Detect which cell encompasses the target text, then output its [x, y] center coordinate. 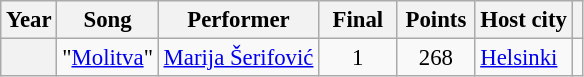
Year [29, 20]
Performer [238, 20]
Marija Šerifović [238, 58]
1 [358, 58]
Points [436, 20]
Song [108, 20]
Final [358, 20]
"Molitva" [108, 58]
Host city [524, 20]
Helsinki [524, 58]
268 [436, 58]
